Scan for the cell matching the given text and deliver its (x, y) coordinate at center. 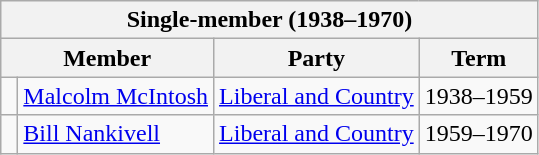
1959–1970 (478, 134)
1938–1959 (478, 96)
Party (317, 58)
Bill Nankivell (116, 134)
Term (478, 58)
Single-member (1938–1970) (270, 20)
Malcolm McIntosh (116, 96)
Member (108, 58)
